Find where the given text appears and provide that cell's center as (x, y) coordinate. 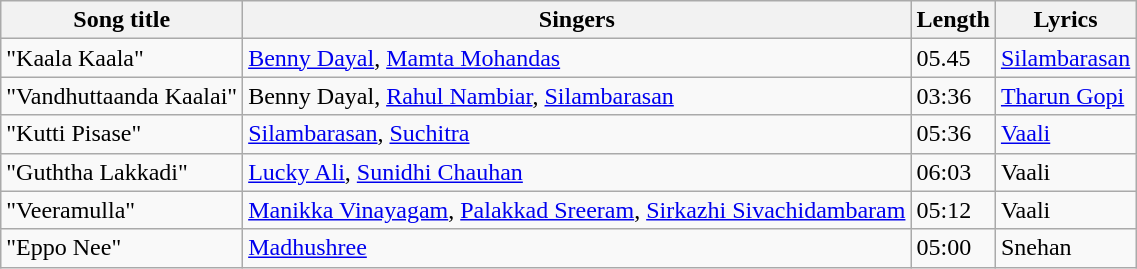
Silambarasan, Suchitra (577, 134)
"Veeramulla" (122, 210)
"Kaala Kaala" (122, 58)
Benny Dayal, Rahul Nambiar, Silambarasan (577, 96)
03:36 (953, 96)
06:03 (953, 172)
Snehan (1065, 248)
"Guththa Lakkadi" (122, 172)
Silambarasan (1065, 58)
"Vandhuttaanda Kaalai" (122, 96)
Benny Dayal, Mamta Mohandas (577, 58)
Tharun Gopi (1065, 96)
Manikka Vinayagam, Palakkad Sreeram, Sirkazhi Sivachidambaram (577, 210)
Madhushree (577, 248)
"Eppo Nee" (122, 248)
Singers (577, 20)
Lyrics (1065, 20)
"Kutti Pisase" (122, 134)
Song title (122, 20)
05.45 (953, 58)
05:12 (953, 210)
Lucky Ali, Sunidhi Chauhan (577, 172)
05:00 (953, 248)
05:36 (953, 134)
Length (953, 20)
